Capture the cell that displays the provided text and extract its [X, Y] central coordinate. 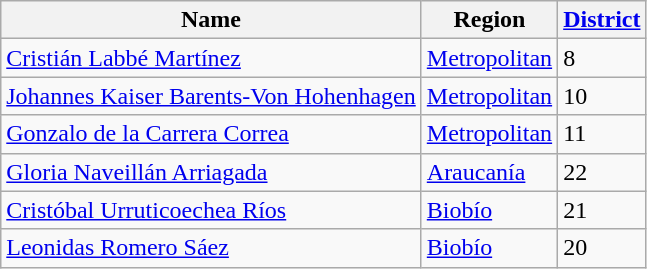
Araucanía [489, 172]
District [602, 20]
Name [212, 20]
22 [602, 172]
21 [602, 210]
10 [602, 96]
Region [489, 20]
Cristóbal Urruticoechea Ríos [212, 210]
Johannes Kaiser Barents-Von Hohenhagen [212, 96]
Gloria Naveillán Arriagada [212, 172]
Leonidas Romero Sáez [212, 248]
8 [602, 58]
20 [602, 248]
Cristián Labbé Martínez [212, 58]
Gonzalo de la Carrera Correa [212, 134]
11 [602, 134]
